For the text-containing cell, return its midpoint in (x, y) coordinate format. 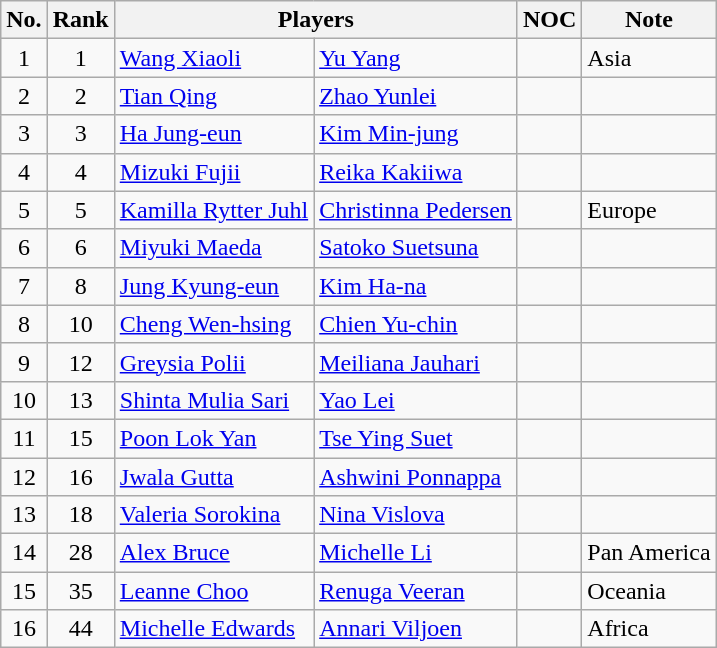
Cheng Wen-hsing (214, 324)
Players (316, 20)
Renuga Veeran (416, 591)
Yao Lei (416, 400)
Poon Lok Yan (214, 438)
Tian Qing (214, 96)
Jwala Gutta (214, 477)
Mizuki Fujii (214, 172)
14 (24, 553)
Ha Jung-eun (214, 134)
Rank (80, 20)
Valeria Sorokina (214, 515)
Alex Bruce (214, 553)
Wang Xiaoli (214, 58)
Shinta Mulia Sari (214, 400)
No. (24, 20)
18 (80, 515)
Oceania (649, 591)
Yu Yang (416, 58)
11 (24, 438)
Kim Min-jung (416, 134)
Michelle Li (416, 553)
Ashwini Ponnappa (416, 477)
Africa (649, 629)
Meiliana Jauhari (416, 362)
7 (24, 286)
Miyuki Maeda (214, 248)
NOC (549, 20)
Kim Ha-na (416, 286)
Leanne Choo (214, 591)
Christinna Pedersen (416, 210)
9 (24, 362)
Chien Yu-chin (416, 324)
Jung Kyung-eun (214, 286)
Europe (649, 210)
Satoko Suetsuna (416, 248)
Reika Kakiiwa (416, 172)
Michelle Edwards (214, 629)
28 (80, 553)
35 (80, 591)
Asia (649, 58)
Annari Viljoen (416, 629)
Kamilla Rytter Juhl (214, 210)
Pan America (649, 553)
Tse Ying Suet (416, 438)
Greysia Polii (214, 362)
Nina Vislova (416, 515)
Zhao Yunlei (416, 96)
Note (649, 20)
44 (80, 629)
